Extract the (X, Y) coordinate from the center of the cell holding the provided text.  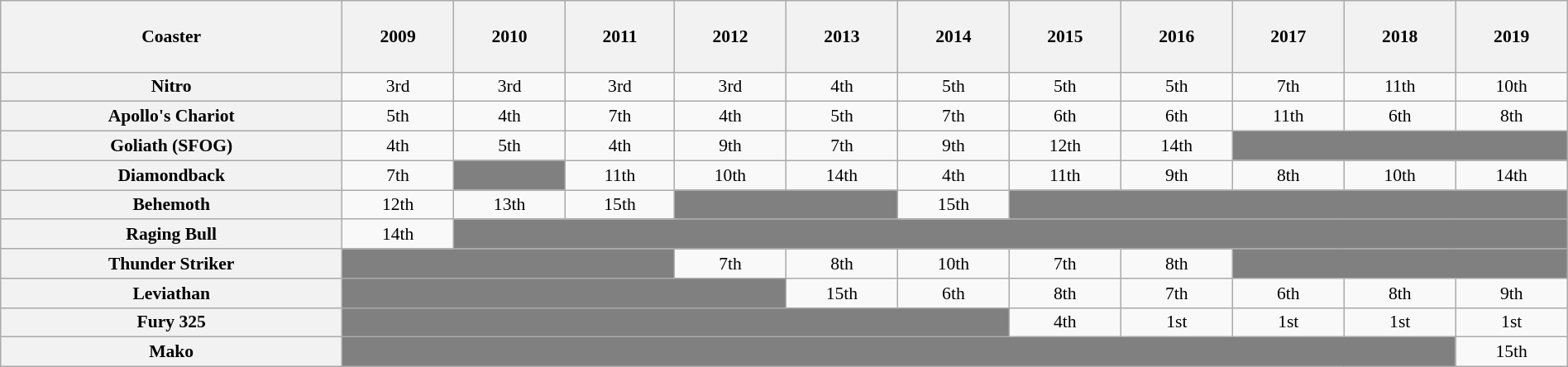
Behemoth (172, 205)
2015 (1065, 36)
2014 (953, 36)
2011 (620, 36)
Raging Bull (172, 235)
2012 (731, 36)
2010 (509, 36)
2017 (1288, 36)
Diamondback (172, 175)
2018 (1399, 36)
13th (509, 205)
Coaster (172, 36)
Leviathan (172, 293)
Apollo's Chariot (172, 117)
2016 (1176, 36)
Thunder Striker (172, 264)
2019 (1512, 36)
2009 (399, 36)
Goliath (SFOG) (172, 146)
2013 (842, 36)
Fury 325 (172, 323)
Mako (172, 352)
Nitro (172, 88)
